Identify which cell holds the provided text, then report its (x, y) central coordinate. 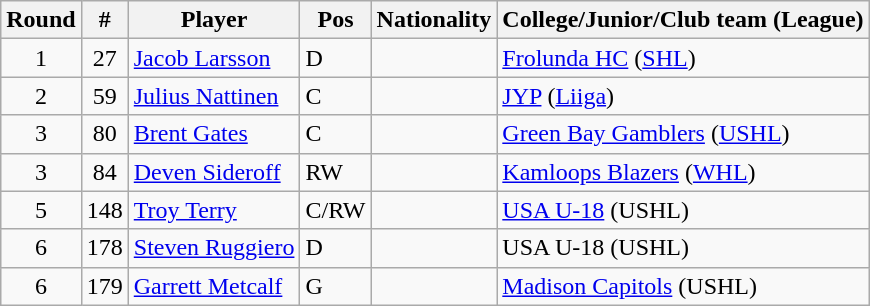
# (104, 20)
148 (104, 210)
Jacob Larsson (214, 58)
Troy Terry (214, 210)
Deven Sideroff (214, 172)
178 (104, 248)
JYP (Liiga) (683, 96)
Player (214, 20)
Madison Capitols (USHL) (683, 286)
Julius Nattinen (214, 96)
2 (41, 96)
27 (104, 58)
Nationality (434, 20)
College/Junior/Club team (League) (683, 20)
C/RW (336, 210)
Kamloops Blazers (WHL) (683, 172)
Pos (336, 20)
Brent Gates (214, 134)
1 (41, 58)
Garrett Metcalf (214, 286)
Green Bay Gamblers (USHL) (683, 134)
Steven Ruggiero (214, 248)
59 (104, 96)
Round (41, 20)
5 (41, 210)
84 (104, 172)
G (336, 286)
RW (336, 172)
Frolunda HC (SHL) (683, 58)
179 (104, 286)
80 (104, 134)
